Detect which cell encompasses the target text, then output its [x, y] center coordinate. 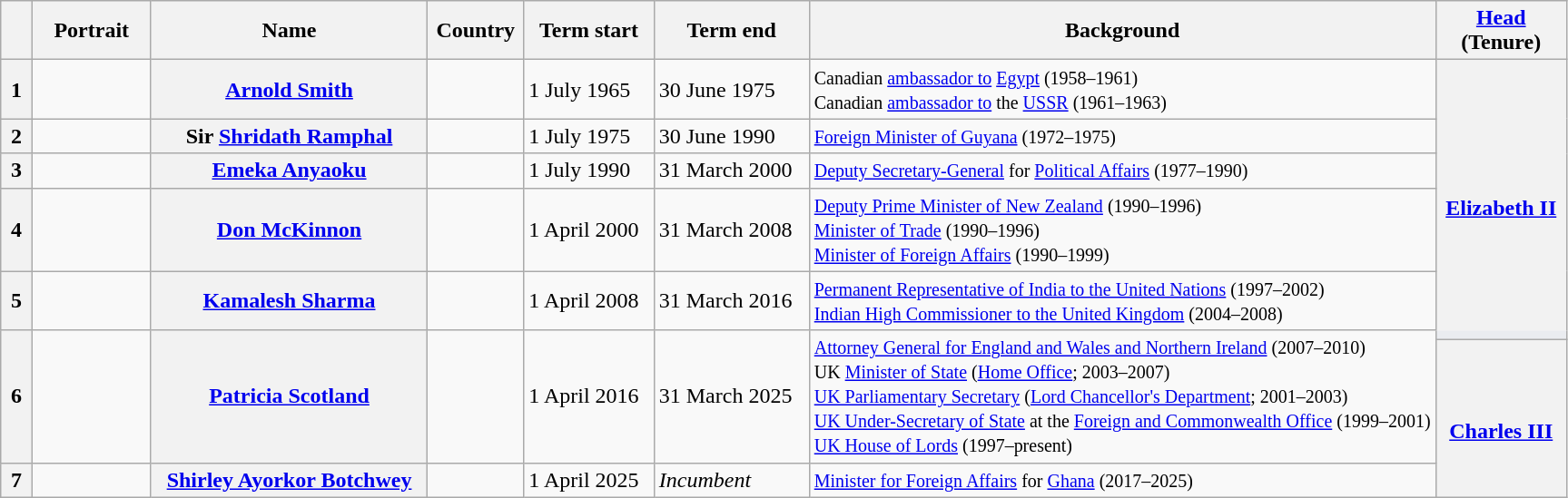
Deputy Secretary-General for Political Affairs (1977–1990) [1122, 171]
Foreign Minister of Guyana (1972–1975) [1122, 136]
1 July 1975 [589, 136]
Charles III [1501, 418]
1 April 2025 [589, 480]
Incumbent [732, 480]
Arnold Smith [289, 89]
31 March 2008 [732, 229]
Patricia Scotland [289, 396]
Term start [589, 31]
Don McKinnon [289, 229]
31 March 2025 [732, 396]
Kamalesh Sharma [289, 301]
31 March 2016 [732, 301]
Head(Tenure) [1501, 31]
1 [16, 89]
30 June 1975 [732, 89]
Country [476, 31]
1 July 1990 [589, 171]
Shirley Ayorkor Botchwey [289, 480]
Background [1122, 31]
Name [289, 31]
1 April 2000 [589, 229]
Canadian ambassador to Egypt (1958–1961)Canadian ambassador to the USSR (1961–1963) [1122, 89]
Permanent Representative of India to the United Nations (1997–2002)Indian High Commissioner to the United Kingdom (2004–2008) [1122, 301]
Term end [732, 31]
7 [16, 480]
Minister for Foreign Affairs for Ghana (2017–2025) [1122, 480]
4 [16, 229]
Emeka Anyaoku [289, 171]
Elizabeth II [1501, 195]
30 June 1990 [732, 136]
3 [16, 171]
1 April 2008 [589, 301]
5 [16, 301]
2 [16, 136]
Sir Shridath Ramphal [289, 136]
1 July 1965 [589, 89]
31 March 2000 [732, 171]
6 [16, 396]
Portrait [91, 31]
Deputy Prime Minister of New Zealand (1990–1996)Minister of Trade (1990–1996)Minister of Foreign Affairs (1990–1999) [1122, 229]
1 April 2016 [589, 396]
